Locate the cell with the specified text and output its (X, Y) center coordinate. 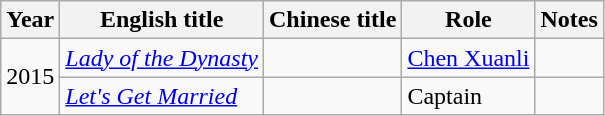
Chinese title (333, 20)
Captain (468, 96)
2015 (30, 77)
Notes (569, 20)
Role (468, 20)
Let's Get Married (162, 96)
English title (162, 20)
Chen Xuanli (468, 58)
Lady of the Dynasty (162, 58)
Year (30, 20)
